Scan for the cell matching the given text and deliver its (X, Y) coordinate at center. 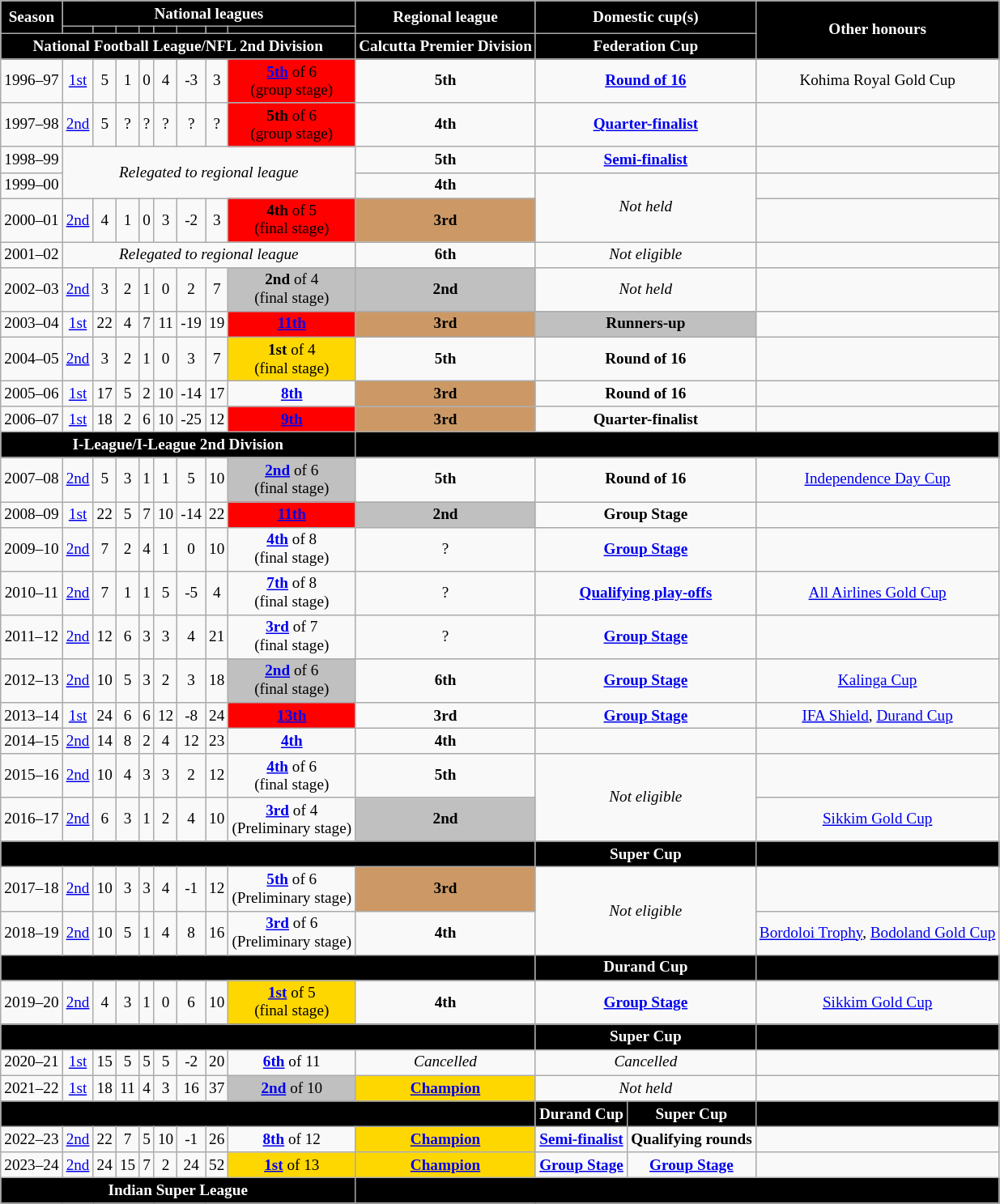
2013–14 (32, 716)
Other honours (878, 30)
2nd of 10 (291, 1088)
1st of 5(final stage) (291, 1002)
2001–02 (32, 255)
2012–13 (32, 680)
2003–04 (32, 324)
1998–99 (32, 160)
-25 (191, 419)
Calcutta Premier Division (445, 46)
3rd of 7(final stage) (291, 636)
National Football League/NFL 2nd Division (178, 46)
1999–00 (32, 185)
Domestic cup(s) (645, 18)
2008–09 (32, 514)
Regional league (445, 18)
2011–12 (32, 636)
37 (217, 1088)
6th of 11 (291, 1062)
3rd of 6(Preliminary stage) (291, 933)
-5 (191, 593)
-19 (191, 324)
4th of 5(final stage) (291, 220)
-3 (191, 81)
19 (217, 324)
2019–20 (32, 1002)
2006–07 (32, 419)
2020–21 (32, 1062)
IFA Shield, Durand Cup (878, 716)
Kohima Royal Gold Cup (878, 81)
3rd of 4(Preliminary stage) (291, 819)
-8 (191, 716)
13th (291, 716)
All Airlines Gold Cup (878, 593)
2016–17 (32, 819)
1st of 13 (291, 1165)
Bordoloi Trophy, Bodoland Gold Cup (878, 933)
2010–11 (32, 593)
8th of 12 (291, 1139)
1996–97 (32, 81)
2017–18 (32, 889)
2021–22 (32, 1088)
Federation Cup (645, 46)
2002–03 (32, 289)
9th (291, 419)
14 (104, 741)
2018–19 (32, 933)
2000–01 (32, 220)
4th of 6(final stage) (291, 776)
Qualifying rounds (691, 1139)
23 (217, 741)
52 (217, 1165)
21 (217, 636)
Season (32, 18)
2009–10 (32, 549)
Qualifying play-offs (645, 593)
2007–08 (32, 479)
1st of 4(final stage) (291, 359)
5th of 6(Preliminary stage) (291, 889)
2005–06 (32, 394)
Independence Day Cup (878, 479)
2022–23 (32, 1139)
4th of 8(final stage) (291, 549)
7th of 8(final stage) (291, 593)
2023–24 (32, 1165)
20 (217, 1062)
National leagues (209, 14)
2014–15 (32, 741)
2nd of 4(final stage) (291, 289)
2015–16 (32, 776)
2004–05 (32, 359)
1997–98 (32, 125)
Indian Super League (178, 1191)
Kalinga Cup (878, 680)
Runners-up (645, 324)
I-League/I-League 2nd Division (178, 445)
8th (291, 394)
26 (217, 1139)
